For the text-containing cell, return its midpoint in [x, y] coordinate format. 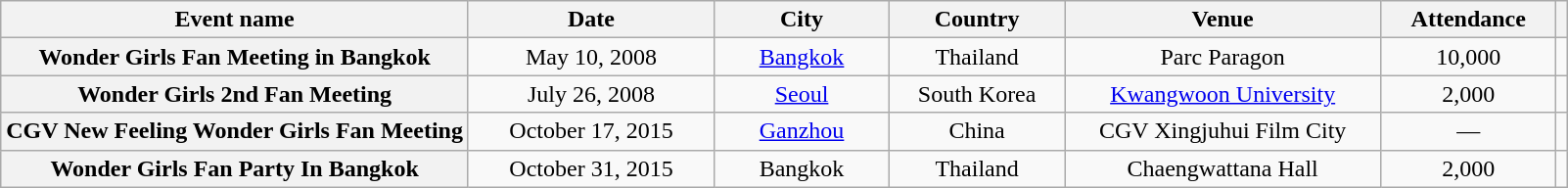
Parc Paragon [1223, 57]
October 17, 2015 [591, 131]
May 10, 2008 [591, 57]
Chaengwattana Hall [1223, 168]
Wonder Girls Fan Meeting in Bangkok [235, 57]
Seoul [803, 94]
October 31, 2015 [591, 168]
10,000 [1468, 57]
Attendance [1468, 20]
— [1468, 131]
City [803, 20]
July 26, 2008 [591, 94]
Wonder Girls 2nd Fan Meeting [235, 94]
Date [591, 20]
China [977, 131]
Venue [1223, 20]
CGV Xingjuhui Film City [1223, 131]
Event name [235, 20]
Country [977, 20]
Kwangwoon University [1223, 94]
South Korea [977, 94]
Ganzhou [803, 131]
Wonder Girls Fan Party In Bangkok [235, 168]
CGV New Feeling Wonder Girls Fan Meeting [235, 131]
